From the cell containing the given text, extract its center point as (x, y) coordinate. 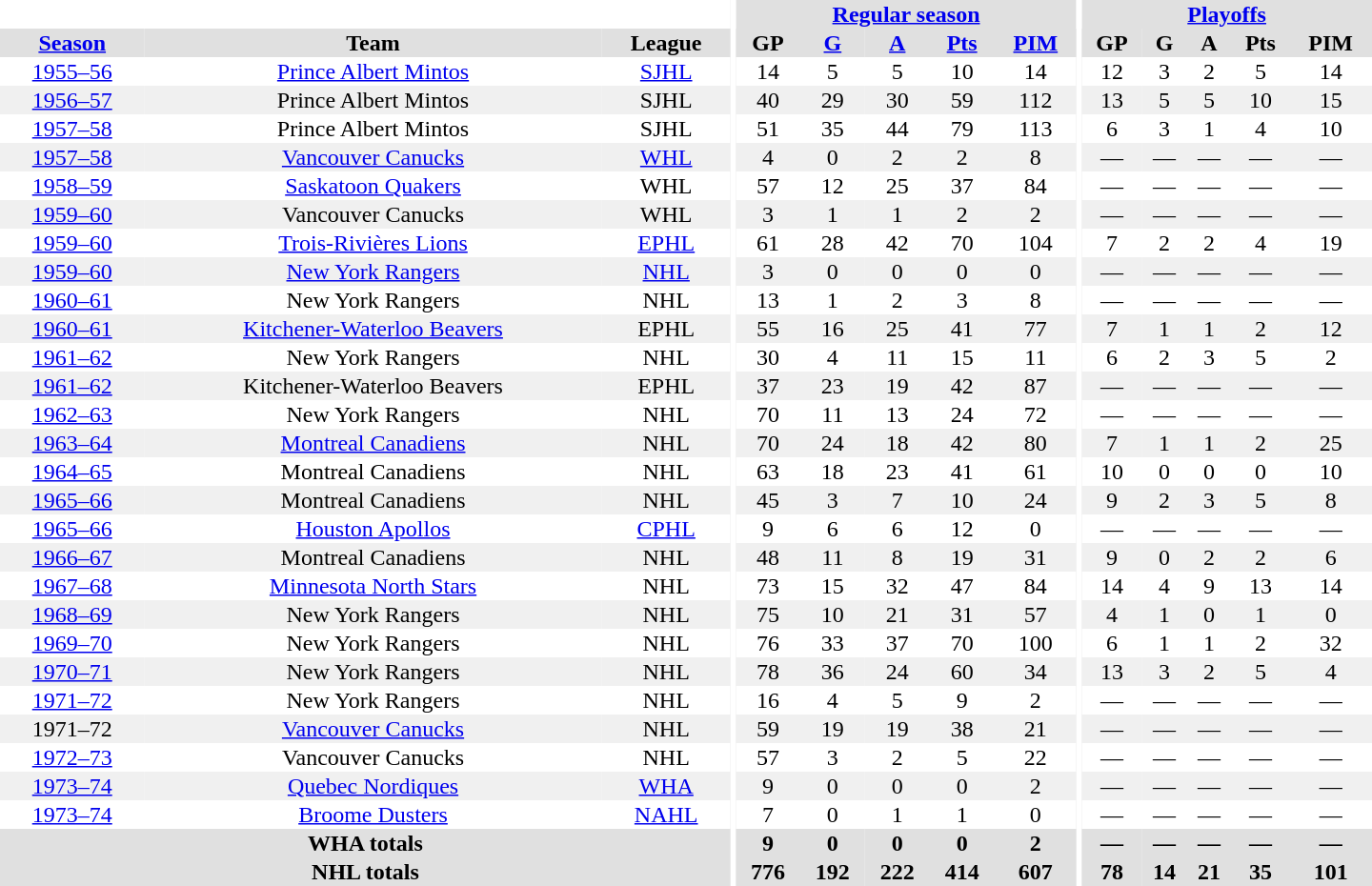
Minnesota North Stars (373, 586)
Broome Dusters (373, 815)
77 (1036, 329)
1970–71 (72, 672)
28 (833, 243)
101 (1330, 872)
60 (962, 672)
1972–73 (72, 757)
87 (1036, 386)
NAHL (667, 815)
1969–70 (72, 643)
1967–68 (72, 586)
48 (768, 557)
CPHL (667, 529)
40 (768, 100)
1958–59 (72, 186)
44 (898, 129)
100 (1036, 643)
1962–63 (72, 414)
Trois-Rivières Lions (373, 243)
76 (768, 643)
Saskatoon Quakers (373, 186)
776 (768, 872)
Team (373, 43)
League (667, 43)
34 (1036, 672)
1968–69 (72, 614)
1964–65 (72, 472)
1966–67 (72, 557)
222 (898, 872)
55 (768, 329)
Quebec Nordiques (373, 786)
75 (768, 614)
38 (962, 729)
607 (1036, 872)
22 (1036, 757)
Playoffs (1227, 14)
WHA (667, 786)
Houston Apollos (373, 529)
104 (1036, 243)
WHA totals (366, 843)
NHL totals (366, 872)
51 (768, 129)
1955–56 (72, 71)
112 (1036, 100)
79 (962, 129)
192 (833, 872)
63 (768, 472)
1956–57 (72, 100)
113 (1036, 129)
72 (1036, 414)
29 (833, 100)
47 (962, 586)
Season (72, 43)
414 (962, 872)
Regular season (906, 14)
36 (833, 672)
33 (833, 643)
80 (1036, 443)
1963–64 (72, 443)
45 (768, 500)
73 (768, 586)
